Identify which cell holds the provided text, then report its (x, y) central coordinate. 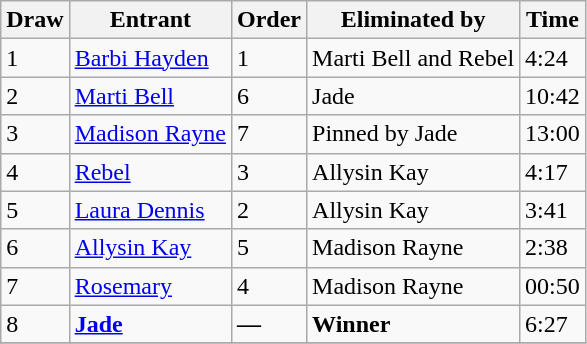
Rebel (150, 172)
13:00 (553, 134)
Entrant (150, 20)
00:50 (553, 286)
Barbi Hayden (150, 58)
3:41 (553, 210)
4:24 (553, 58)
— (270, 324)
10:42 (553, 96)
Pinned by Jade (414, 134)
Order (270, 20)
Draw (35, 20)
Marti Bell (150, 96)
4:17 (553, 172)
Laura Dennis (150, 210)
Time (553, 20)
Marti Bell and Rebel (414, 58)
2:38 (553, 248)
Eliminated by (414, 20)
Rosemary (150, 286)
Winner (414, 324)
8 (35, 324)
6:27 (553, 324)
